Return the [X, Y] coordinate for the center point of the cell that contains the specified text.  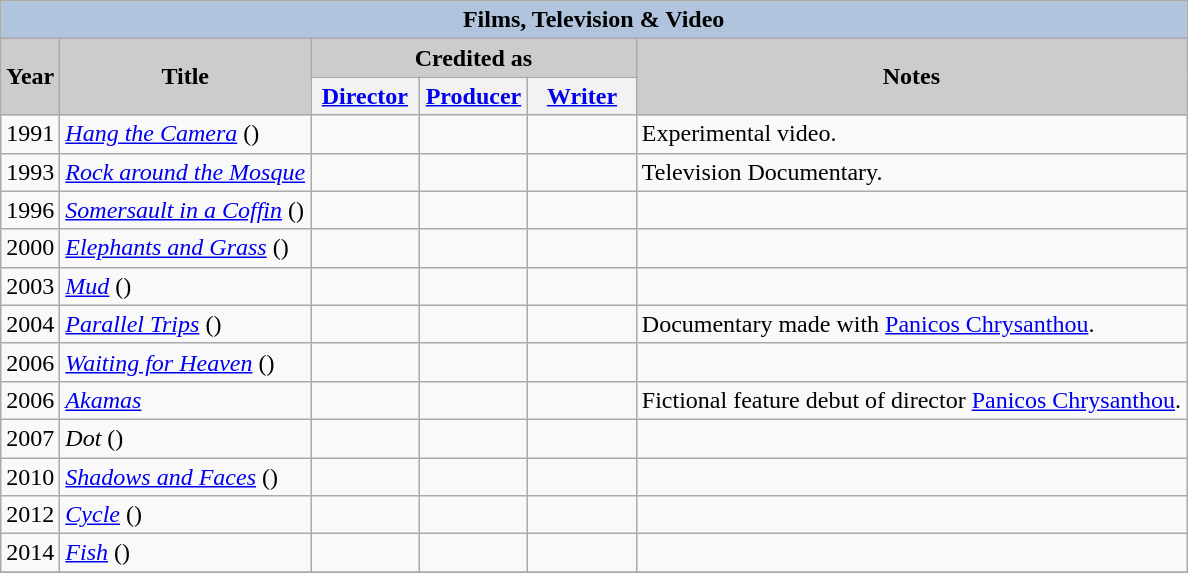
Parallel Trips () [186, 324]
Akamas [186, 400]
Producer [474, 96]
Director [366, 96]
2000 [30, 248]
Films, Television & Video [594, 20]
Cycle () [186, 515]
2007 [30, 438]
2012 [30, 515]
Rock around the Mosque [186, 172]
Television Documentary. [911, 172]
Shadows and Faces () [186, 477]
Waiting for Heaven () [186, 362]
2014 [30, 553]
Writer [582, 96]
Credited as [474, 58]
Fictional feature debut of director Panicos Chrysanthou. [911, 400]
Experimental video. [911, 134]
1993 [30, 172]
1996 [30, 210]
Hang the Camera () [186, 134]
2004 [30, 324]
Title [186, 77]
Somersault in a Coffin () [186, 210]
Notes [911, 77]
1991 [30, 134]
Elephants and Grass () [186, 248]
2010 [30, 477]
Dot () [186, 438]
Fish () [186, 553]
Documentary made with Panicos Chrysanthou. [911, 324]
Mud () [186, 286]
Year [30, 77]
2003 [30, 286]
